Return (X, Y) of the center of cell containing provided text 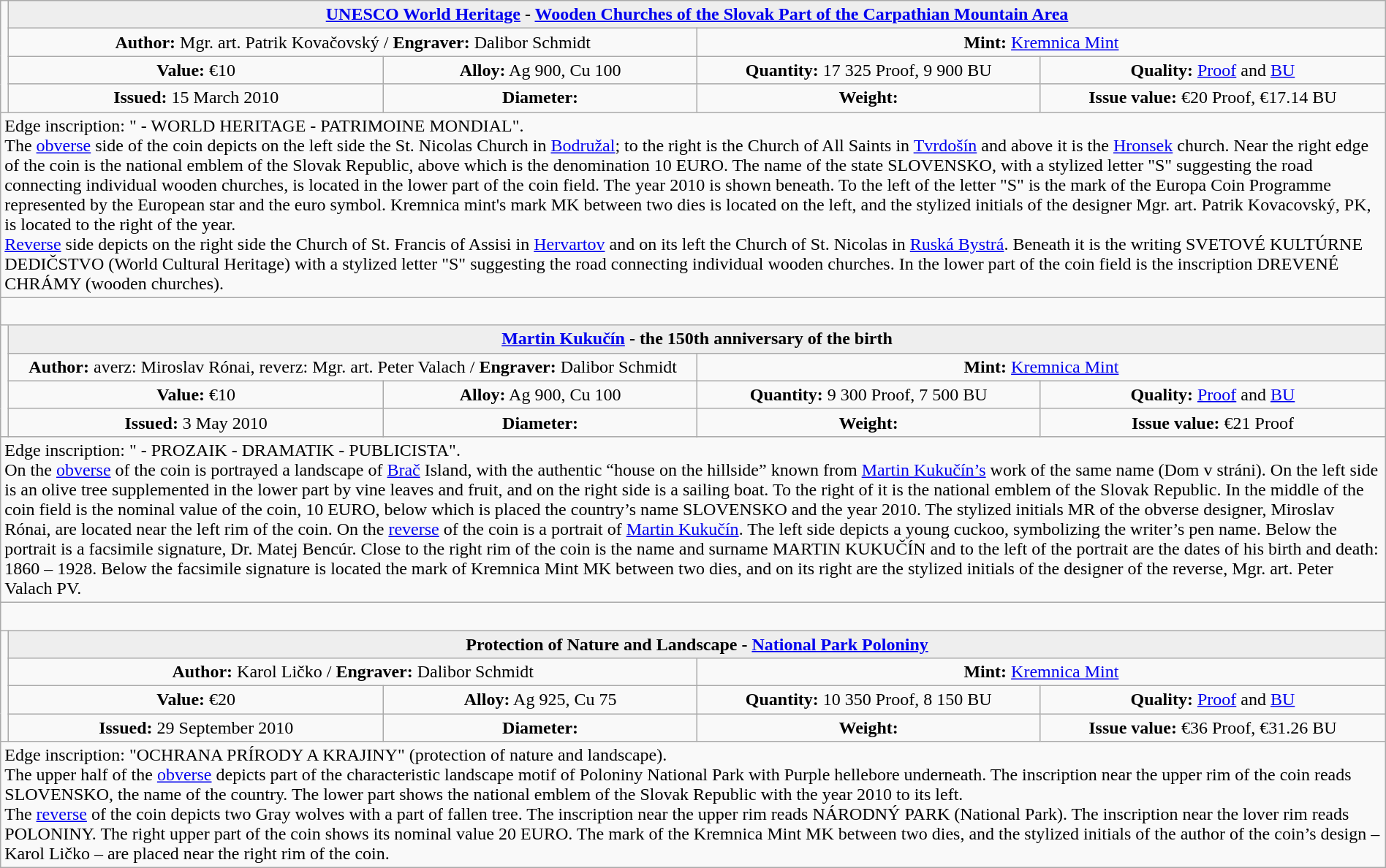
Value: €20 (196, 700)
Alloy: Ag 925, Cu 75 (541, 700)
Issue value: €20 Proof, €17.14 BU (1213, 98)
Author: Mgr. art. Patrik Kovačovský / Engraver: Dalibor Schmidt (353, 42)
Author: averz: Miroslav Rónai, reverz: Mgr. art. Peter Valach / Engraver: Dalibor Schmidt (353, 367)
Quantity: 10 350 Proof, 8 150 BU (868, 700)
Quantity: 9 300 Proof, 7 500 BU (868, 395)
Issued: 15 March 2010 (196, 98)
Protection of Nature and Landscape - National Park Poloniny (697, 644)
Issued: 3 May 2010 (196, 422)
UNESCO World Heritage - Wooden Churches of the Slovak Part of the Carpathian Mountain Area (697, 15)
Quantity: 17 325 Proof, 9 900 BU (868, 70)
Issue value: €36 Proof, €31.26 BU (1213, 728)
Martin Kukučín - the 150th anniversary of the birth (697, 339)
Issue value: €21 Proof (1213, 422)
Issued: 29 September 2010 (196, 728)
Author: Karol Ličko / Engraver: Dalibor Schmidt (353, 672)
